For the text-containing cell, return its midpoint in (X, Y) coordinate format. 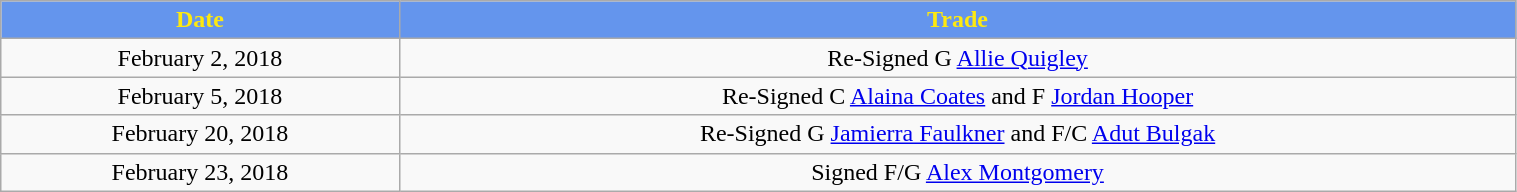
February 5, 2018 (200, 96)
Signed F/G Alex Montgomery (958, 172)
February 2, 2018 (200, 58)
Re-Signed G Allie Quigley (958, 58)
Date (200, 20)
Trade (958, 20)
February 20, 2018 (200, 134)
Re-Signed G Jamierra Faulkner and F/C Adut Bulgak (958, 134)
February 23, 2018 (200, 172)
Re-Signed C Alaina Coates and F Jordan Hooper (958, 96)
